Output the (x, y) coordinate of the center of the cell containing the given text.  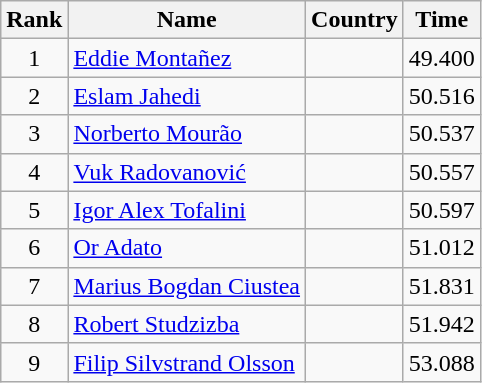
3 (34, 134)
Filip Silvstrand Olsson (187, 362)
9 (34, 362)
Name (187, 20)
50.537 (442, 134)
6 (34, 248)
51.942 (442, 324)
50.557 (442, 172)
Marius Bogdan Ciustea (187, 286)
Eslam Jahedi (187, 96)
4 (34, 172)
Country (355, 20)
1 (34, 58)
Rank (34, 20)
Igor Alex Tofalini (187, 210)
Norberto Mourão (187, 134)
Robert Studzizba (187, 324)
Eddie Montañez (187, 58)
Vuk Radovanović (187, 172)
49.400 (442, 58)
7 (34, 286)
2 (34, 96)
51.831 (442, 286)
50.516 (442, 96)
Time (442, 20)
53.088 (442, 362)
51.012 (442, 248)
5 (34, 210)
8 (34, 324)
50.597 (442, 210)
Or Adato (187, 248)
